Return the (X, Y) coordinate for the center point of the cell that contains the specified text.  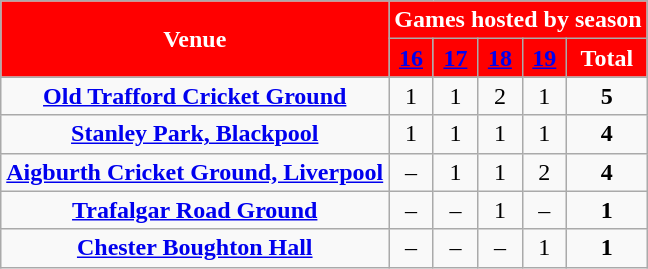
Trafalgar Road Ground (195, 210)
Chester Boughton Hall (195, 248)
16 (411, 58)
17 (455, 58)
Games hosted by season (518, 20)
Old Trafford Cricket Ground (195, 96)
5 (608, 96)
Stanley Park, Blackpool (195, 134)
18 (500, 58)
Aigburth Cricket Ground, Liverpool (195, 172)
Total (608, 58)
Venue (195, 39)
19 (544, 58)
